For the text-containing cell, return its midpoint in [X, Y] coordinate format. 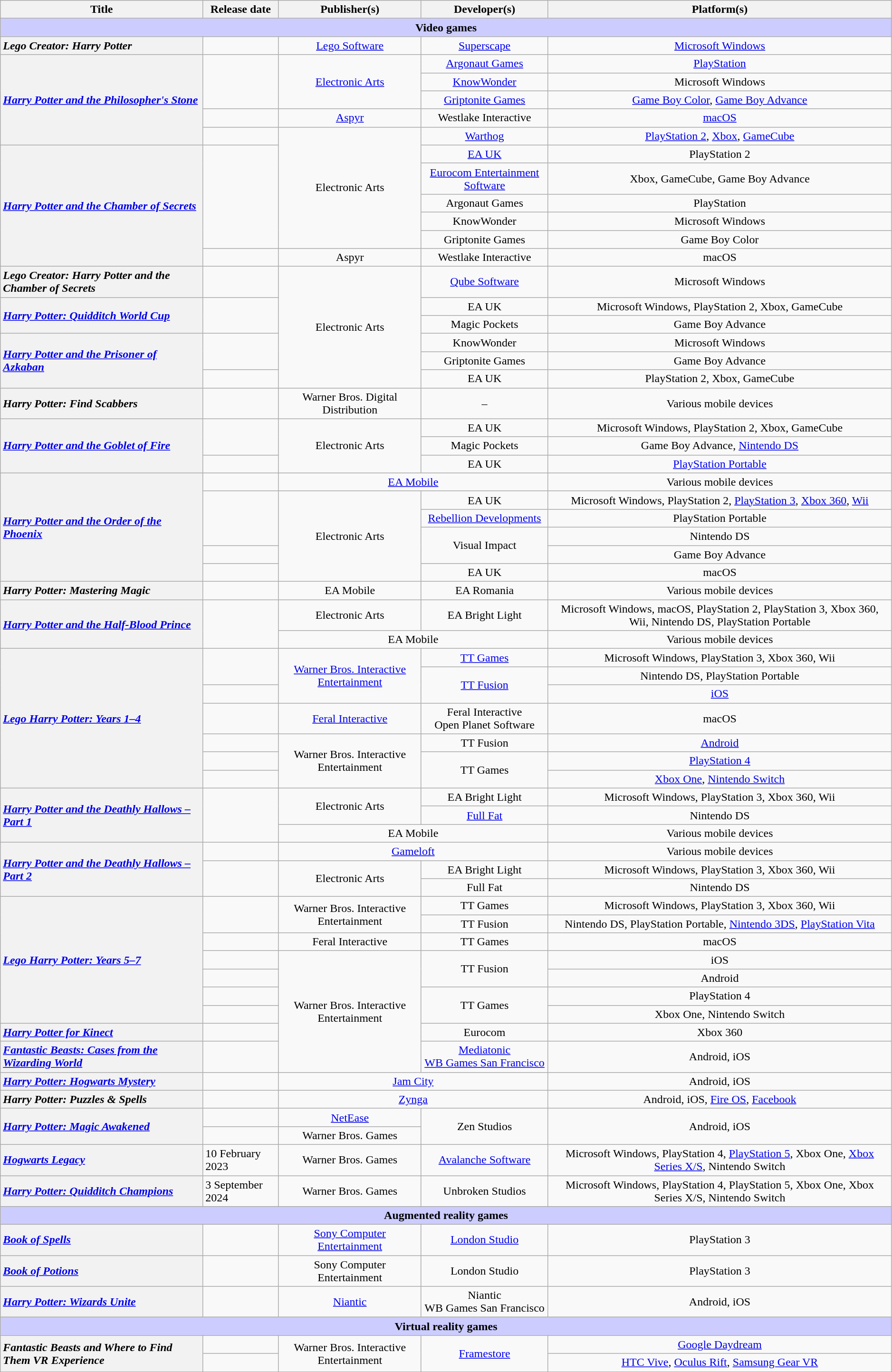
Book of Spells [102, 1240]
Augmented reality games [446, 1216]
Game Boy Color, Game Boy Advance [720, 100]
Harry Potter and the Goblet of Fire [102, 446]
Release date [240, 10]
Android, iOS, Fire OS, Facebook [720, 1099]
Jam City [413, 1081]
Harry Potter: Quidditch World Cup [102, 316]
NetEase [350, 1117]
Lego Software [350, 46]
Zynga [413, 1099]
– [484, 403]
Warthog [484, 136]
Title [102, 10]
HTC Vive, Oculus Rift, Samsung Gear VR [720, 1362]
Visual Impact [484, 545]
Niantic [350, 1302]
PlayStation 2 [720, 154]
Eurocom Entertainment Software [484, 179]
3 September 2024 [240, 1191]
Virtual reality games [446, 1326]
Harry Potter: Mastering Magic [102, 591]
Microsoft Windows, macOS, PlayStation 2, PlayStation 3, Xbox 360, Wii, Nintendo DS, PlayStation Portable [720, 615]
Warner Bros. Digital Distribution [350, 403]
Feral InteractiveOpen Planet Software [484, 719]
Publisher(s) [350, 10]
Harry Potter and the Order of the Phoenix [102, 527]
Lego Creator: Harry Potter and the Chamber of Secrets [102, 282]
Harry Potter for Kinect [102, 1032]
Gameloft [413, 851]
Hogwarts Legacy [102, 1160]
Xbox 360 [720, 1032]
Harry Potter and the Half-Blood Prince [102, 624]
Harry Potter: Find Scabbers [102, 403]
Rebellion Developments [484, 518]
Harry Potter: Puzzles & Spells [102, 1099]
Microsoft Windows, PlayStation 2, PlayStation 3, Xbox 360, Wii [720, 500]
Game Boy Advance, Nintendo DS [720, 446]
Avalanche Software [484, 1160]
Video games [446, 28]
Harry Potter: Quidditch Champions [102, 1191]
Harry Potter and the Deathly Hallows – Part 2 [102, 869]
NianticWB Games San Francisco [484, 1302]
Harry Potter and the Philosopher's Stone [102, 100]
Lego Harry Potter: Years 1–4 [102, 719]
Harry Potter: Magic Awakened [102, 1126]
Lego Creator: Harry Potter [102, 46]
MediatonicWB Games San Francisco [484, 1057]
Xbox, GameCube, Game Boy Advance [720, 179]
Book of Potions [102, 1271]
Platform(s) [720, 10]
Fantastic Beasts and Where to Find Them VR Experience [102, 1353]
Lego Harry Potter: Years 5–7 [102, 960]
Harry Potter: Hogwarts Mystery [102, 1081]
Framestore [484, 1353]
Google Daydream [720, 1344]
Nintendo DS, PlayStation Portable, Nintendo 3DS, PlayStation Vita [720, 924]
Unbroken Studios [484, 1191]
EA Romania [484, 591]
Fantastic Beasts: Cases from the Wizarding World [102, 1057]
Harry Potter and the Chamber of Secrets [102, 205]
Game Boy Color [720, 239]
Qube Software [484, 282]
Harry Potter and the Prisoner of Azkaban [102, 361]
Nintendo DS, PlayStation Portable [720, 676]
Zen Studios [484, 1126]
Harry Potter and the Deathly Hallows – Part 1 [102, 815]
Eurocom [484, 1032]
Developer(s) [484, 10]
Harry Potter: Wizards Unite [102, 1302]
Superscape [484, 46]
10 February 2023 [240, 1160]
